Capture the cell that displays the provided text and extract its (x, y) central coordinate. 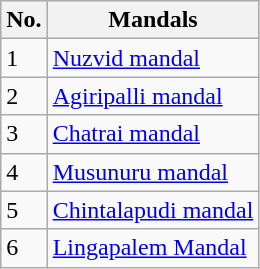
2 (24, 96)
Nuzvid mandal (153, 58)
5 (24, 210)
4 (24, 172)
Chatrai mandal (153, 134)
Agiripalli mandal (153, 96)
Musunuru mandal (153, 172)
3 (24, 134)
No. (24, 20)
Chintalapudi mandal (153, 210)
Lingapalem Mandal (153, 248)
6 (24, 248)
1 (24, 58)
Mandals (153, 20)
